Detect which cell encompasses the target text, then output its [X, Y] center coordinate. 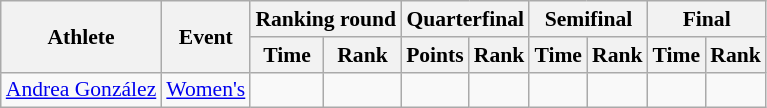
Semifinal [588, 19]
Ranking round [326, 19]
Quarterfinal [465, 19]
Points [435, 55]
Women's [206, 90]
Athlete [82, 36]
Andrea González [82, 90]
Event [206, 36]
Final [707, 19]
